Search for the cell housing the specified text and yield its [x, y] center coordinate. 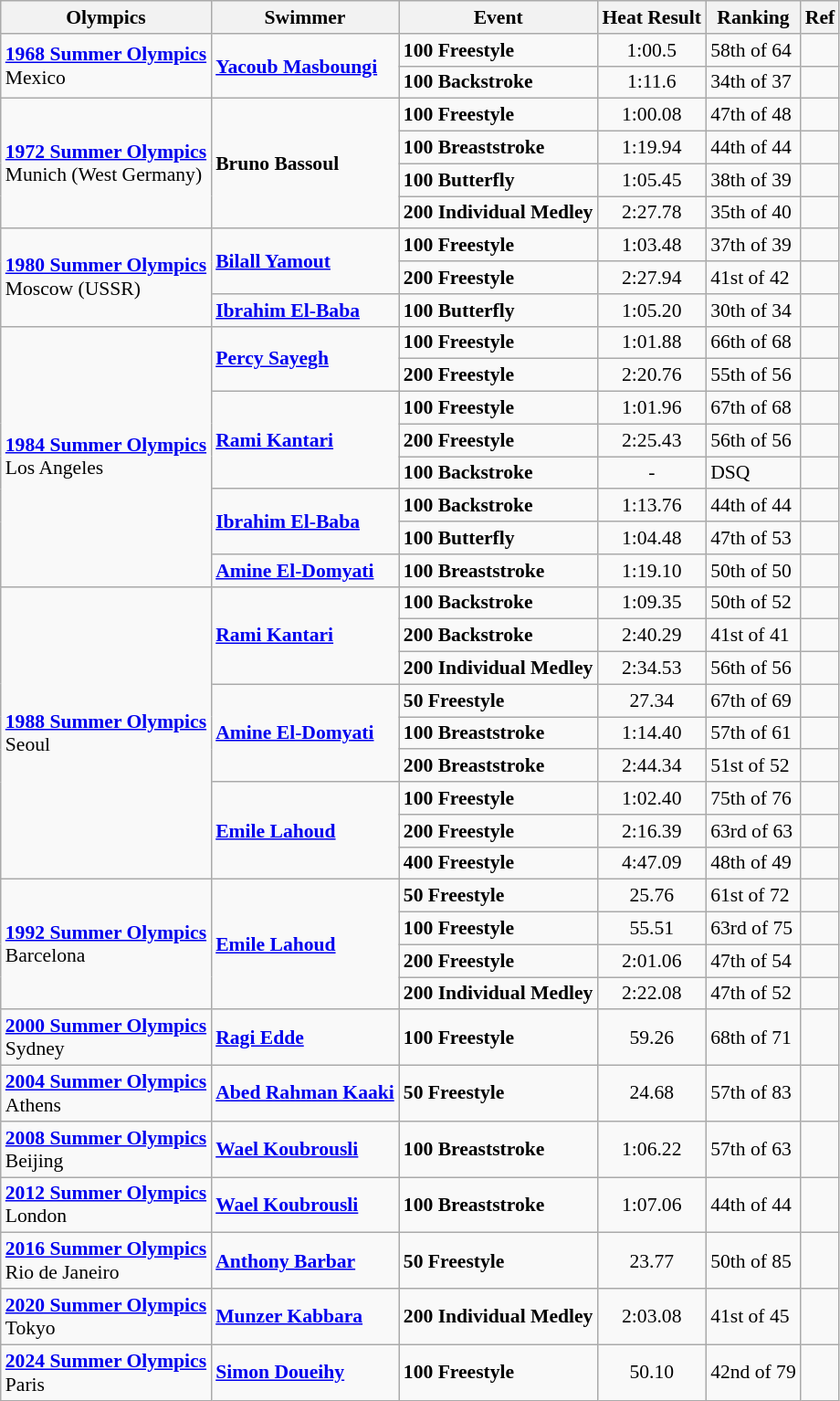
1:05.45 [652, 180]
400 Freestyle [499, 863]
Yacoub Masboungi [305, 66]
35th of 40 [753, 213]
47th of 53 [753, 538]
2:44.34 [652, 766]
55.51 [652, 929]
50th of 50 [753, 571]
1988 Summer OlympicsSeoul [106, 732]
23.77 [652, 1260]
2:40.29 [652, 636]
47th of 48 [753, 115]
57th of 61 [753, 733]
1968 Summer OlympicsMexico [106, 66]
2:25.43 [652, 440]
1:00.08 [652, 115]
67th of 69 [753, 700]
Bruno Bassoul [305, 163]
63rd of 75 [753, 929]
57th of 63 [753, 1149]
48th of 49 [753, 863]
2:34.53 [652, 669]
34th of 37 [753, 82]
1:19.10 [652, 571]
25.76 [652, 896]
2000 Summer OlympicsSydney [106, 1038]
66th of 68 [753, 342]
- [652, 473]
2:20.76 [652, 375]
1972 Summer OlympicsMunich (West Germany) [106, 163]
59.26 [652, 1038]
67th of 68 [753, 408]
1:04.48 [652, 538]
2008 Summer OlympicsBeijing [106, 1149]
2024 Summer OlympicsParis [106, 1372]
30th of 34 [753, 311]
57th of 83 [753, 1094]
Simon Doueihy [305, 1372]
24.68 [652, 1094]
Ref [820, 17]
68th of 71 [753, 1038]
50.10 [652, 1372]
37th of 39 [753, 246]
47th of 54 [753, 961]
1:05.20 [652, 311]
1:01.96 [652, 408]
2:01.06 [652, 961]
2:27.94 [652, 278]
Bilall Yamout [305, 261]
63rd of 63 [753, 831]
1980 Summer OlympicsMoscow (USSR) [106, 278]
2:22.08 [652, 994]
55th of 56 [753, 375]
Olympics [106, 17]
2004 Summer OlympicsAthens [106, 1094]
2016 Summer OlympicsRio de Janeiro [106, 1260]
Abed Rahman Kaaki [305, 1094]
2:03.08 [652, 1317]
1:09.35 [652, 603]
1:06.22 [652, 1149]
42nd of 79 [753, 1372]
Percy Sayegh [305, 358]
1:07.06 [652, 1206]
1992 Summer OlympicsBarcelona [106, 944]
Munzer Kabbara [305, 1317]
38th of 39 [753, 180]
41st of 41 [753, 636]
1:14.40 [652, 733]
4:47.09 [652, 863]
41st of 45 [753, 1317]
1:02.40 [652, 798]
Ragi Edde [305, 1038]
50th of 85 [753, 1260]
1:19.94 [652, 148]
1:01.88 [652, 342]
61st of 72 [753, 896]
2:16.39 [652, 831]
200 Backstroke [499, 636]
Event [499, 17]
50th of 52 [753, 603]
2:27.78 [652, 213]
Anthony Barbar [305, 1260]
DSQ [753, 473]
1:00.5 [652, 50]
27.34 [652, 700]
1:11.6 [652, 82]
75th of 76 [753, 798]
1:13.76 [652, 506]
1:03.48 [652, 246]
51st of 52 [753, 766]
41st of 42 [753, 278]
2012 Summer OlympicsLondon [106, 1206]
58th of 64 [753, 50]
2020 Summer OlympicsTokyo [106, 1317]
47th of 52 [753, 994]
200 Breaststroke [499, 766]
Swimmer [305, 17]
Ranking [753, 17]
Heat Result [652, 17]
1984 Summer OlympicsLos Angeles [106, 457]
